Detect which cell encompasses the target text, then output its (x, y) center coordinate. 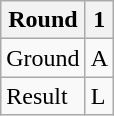
A (99, 58)
Round (43, 20)
Ground (43, 58)
L (99, 96)
1 (99, 20)
Result (43, 96)
